Return [X, Y] of the center of cell containing provided text 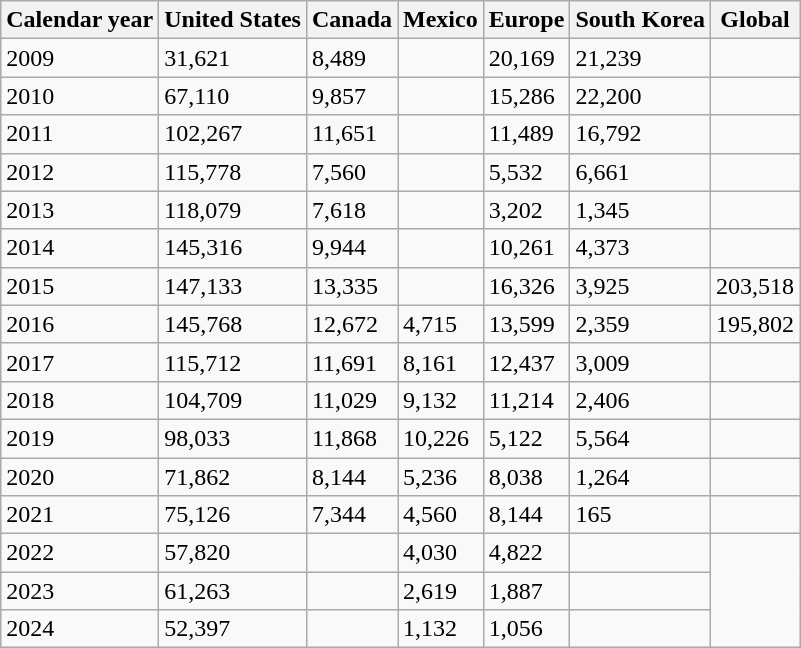
Mexico [441, 20]
71,862 [233, 477]
11,029 [352, 400]
16,326 [526, 286]
145,316 [233, 248]
1,887 [526, 591]
2013 [80, 210]
13,335 [352, 286]
1,132 [441, 629]
10,226 [441, 438]
102,267 [233, 134]
11,489 [526, 134]
Canada [352, 20]
11,868 [352, 438]
115,778 [233, 172]
203,518 [756, 286]
Global [756, 20]
8,038 [526, 477]
75,126 [233, 515]
67,110 [233, 96]
12,672 [352, 324]
United States [233, 20]
7,344 [352, 515]
21,239 [640, 58]
52,397 [233, 629]
195,802 [756, 324]
104,709 [233, 400]
Calendar year [80, 20]
Europe [526, 20]
2014 [80, 248]
115,712 [233, 362]
145,768 [233, 324]
5,236 [441, 477]
5,532 [526, 172]
2018 [80, 400]
10,261 [526, 248]
2019 [80, 438]
5,122 [526, 438]
2015 [80, 286]
2024 [80, 629]
8,489 [352, 58]
7,618 [352, 210]
6,661 [640, 172]
2020 [80, 477]
13,599 [526, 324]
2009 [80, 58]
165 [640, 515]
16,792 [640, 134]
9,944 [352, 248]
4,715 [441, 324]
1,264 [640, 477]
98,033 [233, 438]
2021 [80, 515]
2,359 [640, 324]
61,263 [233, 591]
2022 [80, 553]
2010 [80, 96]
4,560 [441, 515]
1,345 [640, 210]
11,651 [352, 134]
2,406 [640, 400]
4,373 [640, 248]
2011 [80, 134]
South Korea [640, 20]
3,925 [640, 286]
9,132 [441, 400]
20,169 [526, 58]
1,056 [526, 629]
11,214 [526, 400]
3,009 [640, 362]
147,133 [233, 286]
118,079 [233, 210]
2023 [80, 591]
3,202 [526, 210]
22,200 [640, 96]
11,691 [352, 362]
5,564 [640, 438]
31,621 [233, 58]
57,820 [233, 553]
15,286 [526, 96]
2012 [80, 172]
2016 [80, 324]
2,619 [441, 591]
9,857 [352, 96]
4,822 [526, 553]
12,437 [526, 362]
7,560 [352, 172]
2017 [80, 362]
8,161 [441, 362]
4,030 [441, 553]
